Detect which cell encompasses the target text, then output its (X, Y) center coordinate. 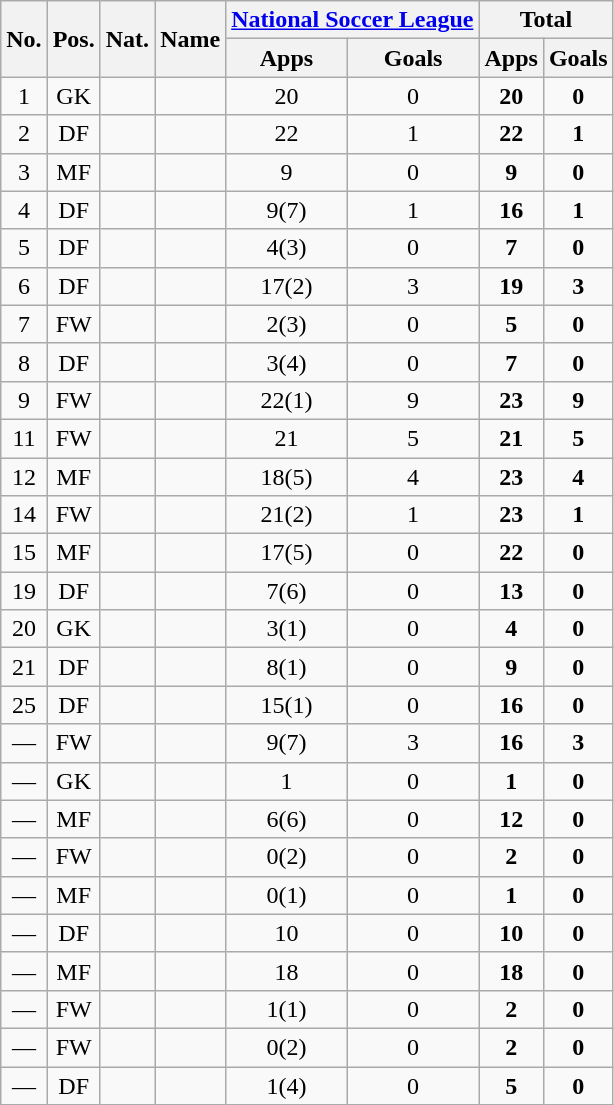
0(1) (287, 895)
21(2) (287, 515)
1(1) (287, 1009)
18(5) (287, 477)
6(6) (287, 819)
11 (24, 438)
National Soccer League (352, 20)
14 (24, 515)
8(1) (287, 667)
15 (24, 553)
3(1) (287, 629)
25 (24, 705)
17(5) (287, 553)
15(1) (287, 705)
Total (546, 20)
7(6) (287, 591)
Nat. (127, 39)
Pos. (74, 39)
22(1) (287, 400)
1(4) (287, 1085)
No. (24, 39)
4(3) (287, 248)
13 (511, 591)
3(4) (287, 362)
8 (24, 362)
6 (24, 286)
Name (190, 39)
17(2) (287, 286)
2(3) (287, 324)
